Identify which cell holds the provided text, then report its [X, Y] central coordinate. 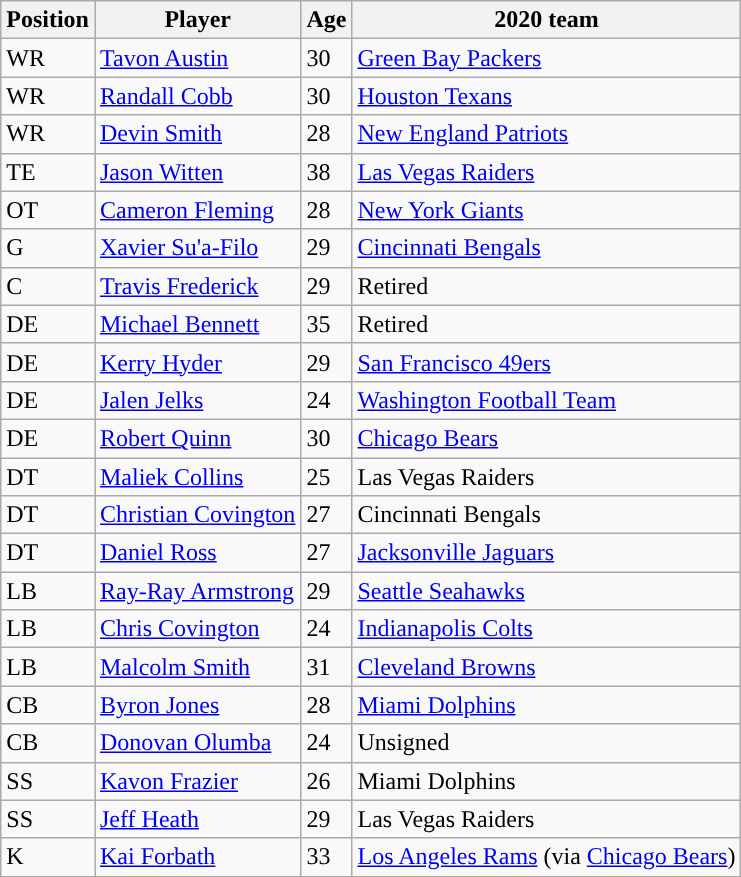
K [48, 857]
Chris Covington [197, 629]
Unsigned [546, 743]
Tavon Austin [197, 58]
Maliek Collins [197, 477]
Indianapolis Colts [546, 629]
TE [48, 172]
Houston Texans [546, 96]
Position [48, 20]
Robert Quinn [197, 438]
Chicago Bears [546, 438]
Green Bay Packers [546, 58]
Kai Forbath [197, 857]
31 [326, 667]
Seattle Seahawks [546, 591]
33 [326, 857]
C [48, 286]
G [48, 248]
38 [326, 172]
Jeff Heath [197, 819]
Player [197, 20]
Xavier Su'a-Filo [197, 248]
Byron Jones [197, 705]
26 [326, 781]
Travis Frederick [197, 286]
2020 team [546, 20]
Los Angeles Rams (via Chicago Bears) [546, 857]
Cleveland Browns [546, 667]
Christian Covington [197, 515]
35 [326, 324]
OT [48, 210]
San Francisco 49ers [546, 362]
Jacksonville Jaguars [546, 553]
Ray-Ray Armstrong [197, 591]
Donovan Olumba [197, 743]
New York Giants [546, 210]
Jason Witten [197, 172]
Washington Football Team [546, 400]
Michael Bennett [197, 324]
Age [326, 20]
Kavon Frazier [197, 781]
25 [326, 477]
Cameron Fleming [197, 210]
New England Patriots [546, 134]
Malcolm Smith [197, 667]
Randall Cobb [197, 96]
Kerry Hyder [197, 362]
Devin Smith [197, 134]
Daniel Ross [197, 553]
Jalen Jelks [197, 400]
